Return (X, Y) of the center of cell containing provided text 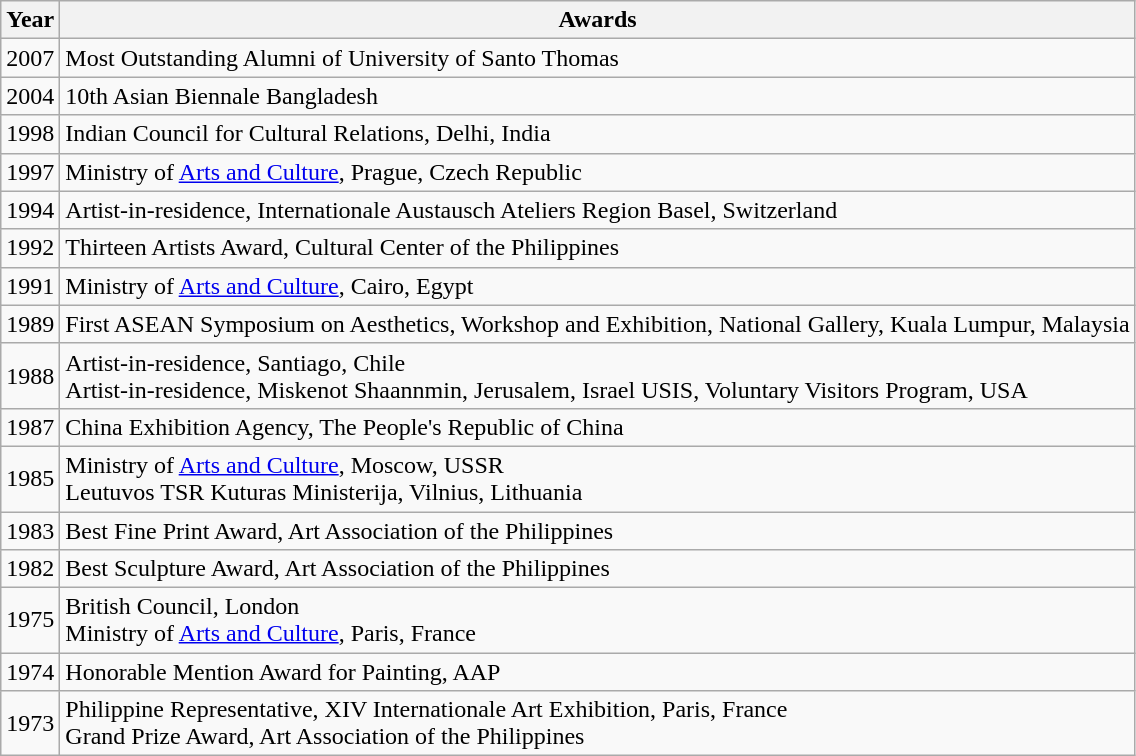
1991 (30, 286)
1988 (30, 376)
British Council, LondonMinistry of Arts and Culture, Paris, France (598, 620)
1992 (30, 248)
1983 (30, 531)
First ASEAN Symposium on Aesthetics, Workshop and Exhibition, National Gallery, Kuala Lumpur, Malaysia (598, 324)
Best Fine Print Award, Art Association of the Philippines (598, 531)
China Exhibition Agency, The People's Republic of China (598, 427)
1985 (30, 478)
Year (30, 20)
Ministry of Arts and Culture, Moscow, USSRLeutuvos TSR Kuturas Ministerija, Vilnius, Lithuania (598, 478)
Awards (598, 20)
Most Outstanding Alumni of University of Santo Thomas (598, 58)
1975 (30, 620)
1973 (30, 724)
1987 (30, 427)
2004 (30, 96)
Philippine Representative, XIV Internationale Art Exhibition, Paris, FranceGrand Prize Award, Art Association of the Philippines (598, 724)
Ministry of Arts and Culture, Prague, Czech Republic (598, 172)
1998 (30, 134)
Thirteen Artists Award, Cultural Center of the Philippines (598, 248)
1989 (30, 324)
2007 (30, 58)
10th Asian Biennale Bangladesh (598, 96)
Best Sculpture Award, Art Association of the Philippines (598, 569)
Honorable Mention Award for Painting, AAP (598, 672)
Artist-in-residence, Internationale Austausch Ateliers Region Basel, Switzerland (598, 210)
Ministry of Arts and Culture, Cairo, Egypt (598, 286)
1994 (30, 210)
Indian Council for Cultural Relations, Delhi, India (598, 134)
1974 (30, 672)
Artist-in-residence, Santiago, ChileArtist-in-residence, Miskenot Shaannmin, Jerusalem, Israel USIS, Voluntary Visitors Program, USA (598, 376)
1982 (30, 569)
1997 (30, 172)
